Determine the (X, Y) coordinate at the center of the cell enclosing the given text.  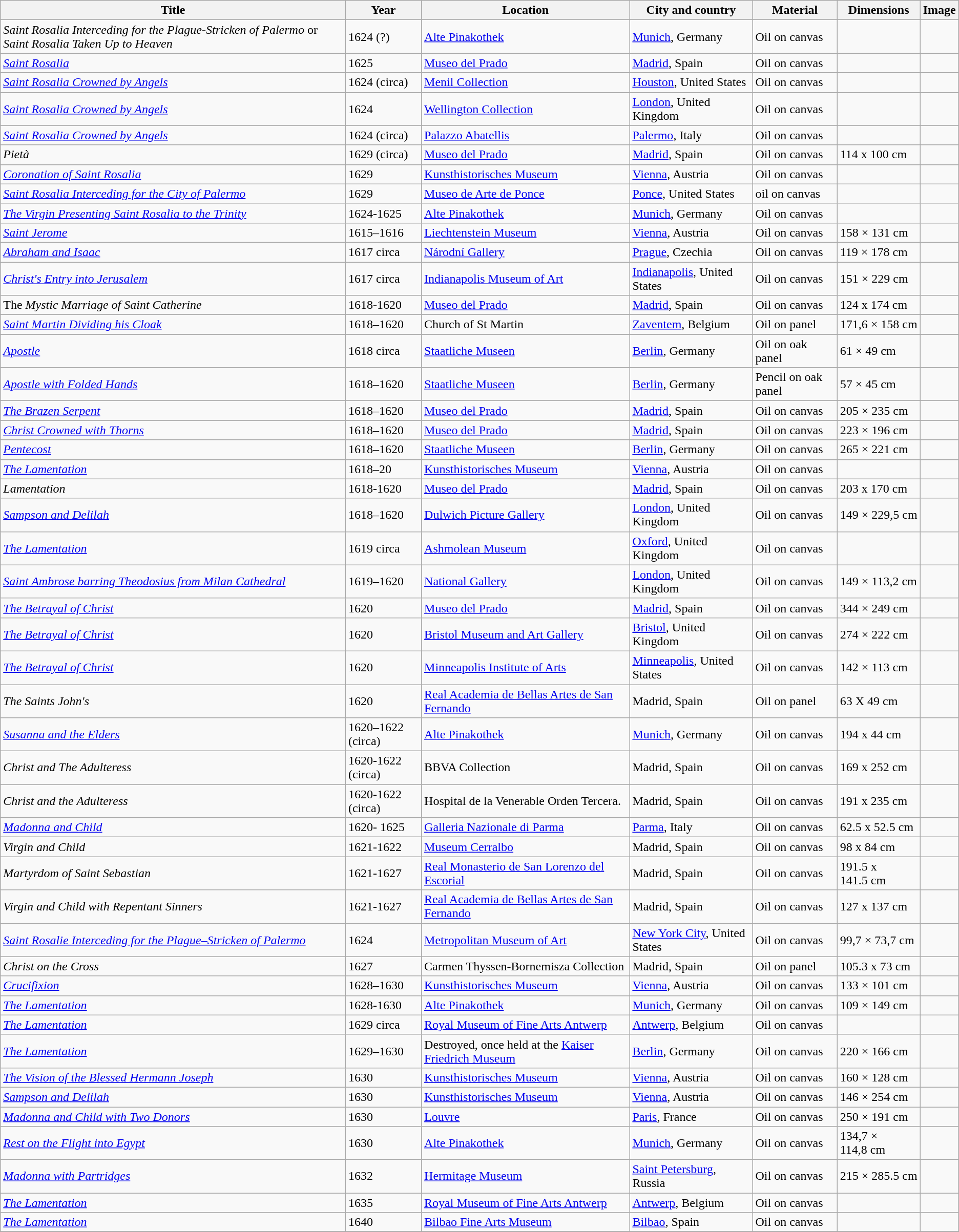
98 x 84 cm (879, 847)
Dimensions (879, 10)
1619–1620 (383, 582)
124 x 174 cm (879, 305)
Virgin and Child (173, 847)
Destroyed, once held at the Kaiser Friedrich Museum (526, 1051)
57 × 45 cm (879, 384)
1620–1622 (circa) (383, 734)
Indianapolis Museum of Art (526, 279)
Church of St Martin (526, 325)
Saint Jerome (173, 232)
Hermitage Museum (526, 1177)
Minneapolis, United States (691, 668)
Lamentation (173, 488)
1625 (383, 63)
109 × 149 cm (879, 1005)
Susanna and the Elders (173, 734)
62.5 x 52.5 cm (879, 827)
134,7 × 114,8 cm (879, 1143)
114 x 100 cm (879, 155)
1618–20 (383, 469)
Ponce, United States (691, 194)
Madonna with Partridges (173, 1177)
Christ's Entry into Jerusalem (173, 279)
250 × 191 cm (879, 1117)
1624-1625 (383, 213)
1640 (383, 1222)
344 × 249 cm (879, 608)
Pencil on oak panel (795, 384)
Saint Ambrose barring Theodosius from Milan Cathedral (173, 582)
127 x 137 cm (879, 906)
1624 (?) (383, 37)
171,6 × 158 cm (879, 325)
1621-1622 (383, 847)
169 x 252 cm (879, 768)
146 × 254 cm (879, 1097)
1635 (383, 1203)
1632 (383, 1177)
The Brazen Serpent (173, 411)
Wellington Collection (526, 109)
Carmen Thyssen-Bornemisza Collection (526, 966)
The Vision of the Blessed Hermann Joseph (173, 1077)
Saint Rosalie Interceding for the Plague–Stricken of Palermo (173, 940)
205 × 235 cm (879, 411)
Coronation of Saint Rosalia (173, 174)
Martyrdom of Saint Sebastian (173, 874)
The Saints John's (173, 700)
63 X 49 cm (879, 700)
Title (173, 10)
119 × 178 cm (879, 252)
Saint Rosalia (173, 63)
Pietà (173, 155)
Paris, France (691, 1117)
149 × 113,2 cm (879, 582)
274 × 222 cm (879, 634)
Oil on oak panel (795, 351)
Madonna and Child (173, 827)
61 × 49 cm (879, 351)
Saint Petersburg, Russia (691, 1177)
National Gallery (526, 582)
Year (383, 10)
194 x 44 cm (879, 734)
191.5 x 141.5 cm (879, 874)
Location (526, 10)
Image (940, 10)
Saint Rosalia Interceding for the Plague-Stricken of Palermo or Saint Rosalia Taken Up to Heaven (173, 37)
oil on canvas (795, 194)
Houston, United States (691, 82)
BBVA Collection (526, 768)
1627 (383, 966)
Museo de Arte de Ponce (526, 194)
Galleria Nazionale di Parma (526, 827)
Hospital de la Venerable Orden Tercera. (526, 801)
1615–1616 (383, 232)
1628–1630 (383, 986)
Pentecost (173, 450)
The Mystic Marriage of Saint Catherine (173, 305)
Zaventem, Belgium (691, 325)
Oxford, United Kingdom (691, 548)
Saint Rosalia Interceding for the City of Palermo (173, 194)
Museum Cerralbo (526, 847)
105.3 x 73 cm (879, 966)
Saint Martin Dividing his Cloak (173, 325)
Christ Crowned with Thorns (173, 430)
Virgin and Child with Repentant Sinners (173, 906)
151 × 229 cm (879, 279)
Christ and the Adulteress (173, 801)
Christ on the Cross (173, 966)
Abraham and Isaac (173, 252)
1619 circa (383, 548)
Prague, Czechia (691, 252)
New York City, United States (691, 940)
203 x 170 cm (879, 488)
1620- 1625 (383, 827)
Rest on the Flight into Egypt (173, 1143)
Apostle (173, 351)
223 × 196 cm (879, 430)
191 x 235 cm (879, 801)
City and country (691, 10)
Christ and The Adulteress (173, 768)
Material (795, 10)
Louvre (526, 1117)
Palazzo Abatellis (526, 135)
220 × 166 cm (879, 1051)
160 × 128 cm (879, 1077)
Národní Gallery (526, 252)
Dulwich Picture Gallery (526, 515)
1628-1630 (383, 1005)
1618 circa (383, 351)
265 × 221 cm (879, 450)
Madonna and Child with Two Donors (173, 1117)
142 × 113 cm (879, 668)
1629 (circa) (383, 155)
Indianapolis, United States (691, 279)
Menil Collection (526, 82)
Minneapolis Institute of Arts (526, 668)
Metropolitan Museum of Art (526, 940)
Real Monasterio de San Lorenzo del Escorial (526, 874)
Apostle with Folded Hands (173, 384)
Bristol Museum and Art Gallery (526, 634)
Parma, Italy (691, 827)
158 × 131 cm (879, 232)
Liechtenstein Museum (526, 232)
215 × 285.5 cm (879, 1177)
99,7 × 73,7 cm (879, 940)
Bilbao Fine Arts Museum (526, 1222)
133 × 101 cm (879, 986)
Crucifixion (173, 986)
Palermo, Italy (691, 135)
Bristol, United Kingdom (691, 634)
Bilbao, Spain (691, 1222)
1629 circa (383, 1025)
149 × 229,5 cm (879, 515)
1629–1630 (383, 1051)
The Virgin Presenting Saint Rosalia to the Trinity (173, 213)
Ashmolean Museum (526, 548)
